Determine the [x, y] coordinate at the center of the cell enclosing the given text.  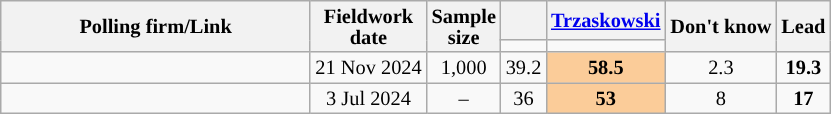
39.2 [524, 68]
Samplesize [464, 26]
19.3 [803, 68]
21 Nov 2024 [368, 68]
1,000 [464, 68]
– [464, 98]
Don't know [720, 26]
Polling firm/Link [156, 26]
36 [524, 98]
Fieldworkdate [368, 26]
3 Jul 2024 [368, 98]
58.5 [606, 68]
Lead [803, 26]
53 [606, 98]
8 [720, 98]
17 [803, 98]
Trzaskowski [606, 20]
2.3 [720, 68]
